For the text-containing cell, return its midpoint in (x, y) coordinate format. 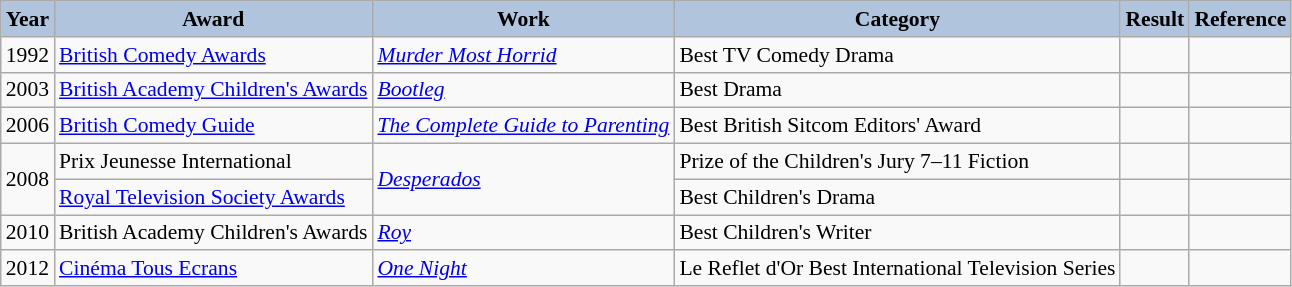
British Comedy Guide (213, 126)
Result (1154, 19)
Murder Most Horrid (523, 55)
Best Children's Drama (897, 197)
Best Drama (897, 90)
Best TV Comedy Drama (897, 55)
Desperados (523, 180)
Category (897, 19)
The Complete Guide to Parenting (523, 126)
Royal Television Society Awards (213, 197)
2010 (28, 233)
Roy (523, 233)
Le Reflet d'Or Best International Television Series (897, 269)
Best British Sitcom Editors' Award (897, 126)
2003 (28, 90)
2012 (28, 269)
1992 (28, 55)
Prize of the Children's Jury 7–11 Fiction (897, 162)
Year (28, 19)
Cinéma Tous Ecrans (213, 269)
British Comedy Awards (213, 55)
2006 (28, 126)
Best Children's Writer (897, 233)
Bootleg (523, 90)
Reference (1240, 19)
One Night (523, 269)
Work (523, 19)
Prix Jeunesse International (213, 162)
Award (213, 19)
2008 (28, 180)
